Detect which cell encompasses the target text, then output its (X, Y) center coordinate. 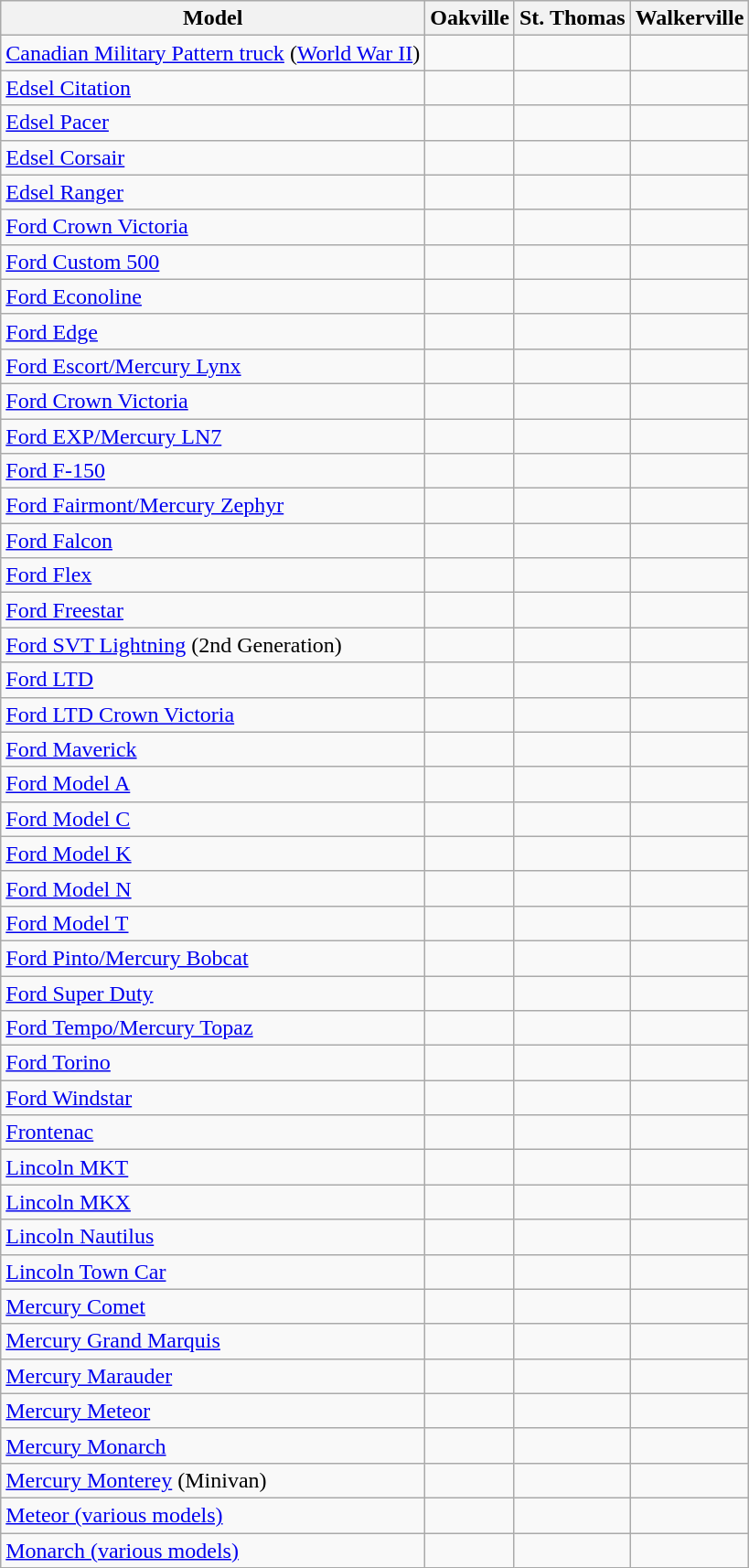
Walkerville (690, 18)
Oakville (470, 18)
Lincoln MKT (213, 1167)
Ford Flex (213, 575)
Ford SVT Lightning (2nd Generation) (213, 645)
Lincoln Nautilus (213, 1237)
Ford LTD (213, 680)
Mercury Meteor (213, 1411)
Edsel Ranger (213, 192)
Mercury Comet (213, 1306)
Ford Model K (213, 854)
St. Thomas (572, 18)
Ford Falcon (213, 541)
Edsel Pacer (213, 123)
Ford Tempo/Mercury Topaz (213, 1028)
Mercury Monarch (213, 1445)
Meteor (various models) (213, 1515)
Mercury Marauder (213, 1376)
Edsel Citation (213, 88)
Ford Custom 500 (213, 262)
Edsel Corsair (213, 157)
Frontenac (213, 1133)
Ford EXP/Mercury LN7 (213, 436)
Ford LTD Crown Victoria (213, 714)
Ford Model T (213, 923)
Ford Econoline (213, 296)
Ford Model A (213, 784)
Ford Model C (213, 819)
Ford Escort/Mercury Lynx (213, 366)
Ford Freestar (213, 610)
Mercury Grand Marquis (213, 1341)
Ford Pinto/Mercury Bobcat (213, 958)
Ford Super Duty (213, 993)
Ford Maverick (213, 749)
Lincoln Town Car (213, 1272)
Lincoln MKX (213, 1202)
Model (213, 18)
Monarch (various models) (213, 1551)
Ford Fairmont/Mercury Zephyr (213, 506)
Canadian Military Pattern truck (World War II) (213, 53)
Ford Model N (213, 888)
Ford Windstar (213, 1098)
Ford Torino (213, 1063)
Mercury Monterey (Minivan) (213, 1480)
Ford Edge (213, 331)
Ford F-150 (213, 471)
